Scan for the cell matching the given text and deliver its [X, Y] coordinate at center. 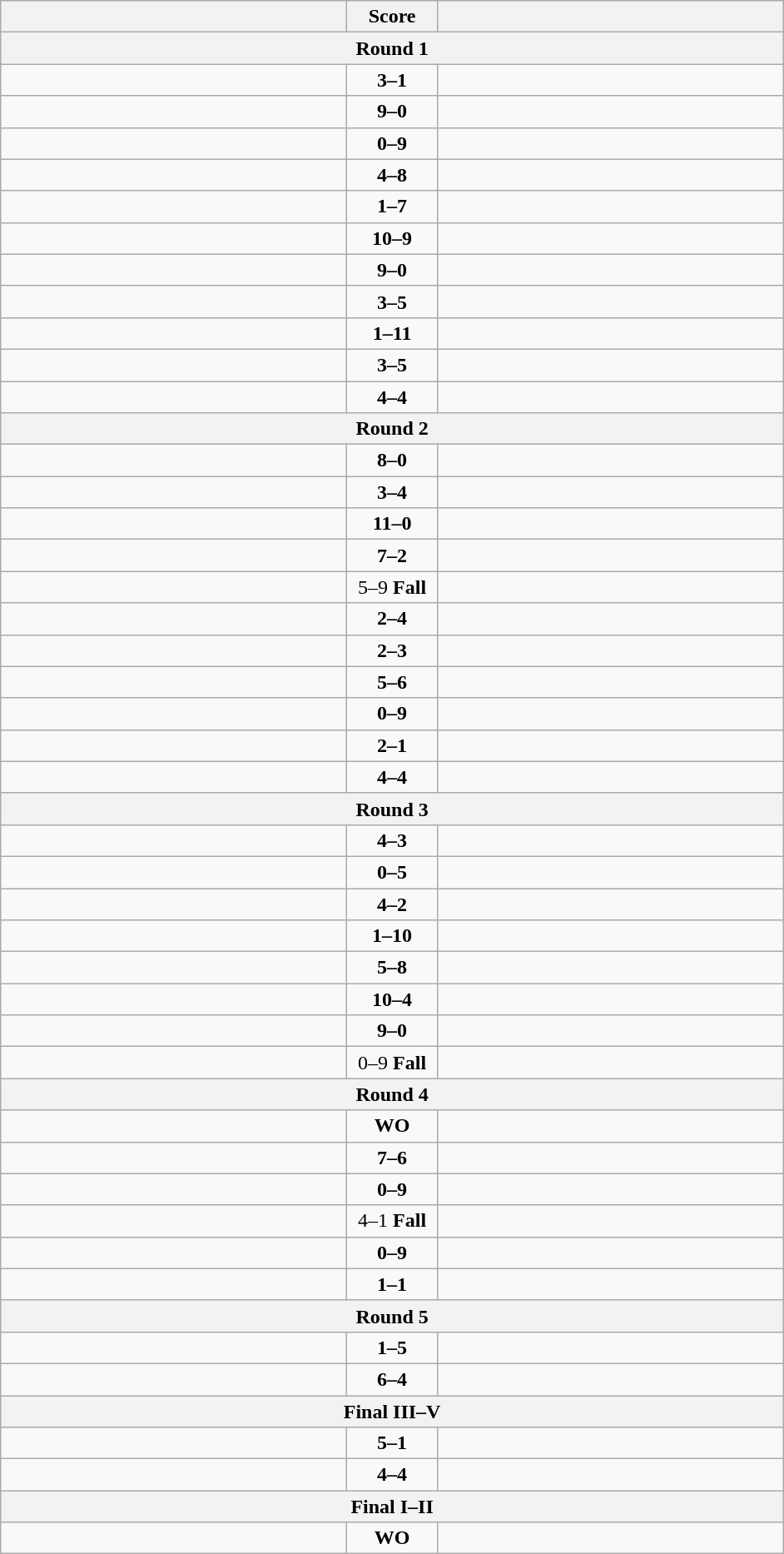
2–1 [393, 745]
8–0 [393, 461]
0–5 [393, 872]
1–1 [393, 1284]
4–3 [393, 840]
1–7 [393, 207]
Round 1 [393, 48]
Round 4 [393, 1094]
4–1 Fall [393, 1221]
Round 2 [393, 429]
7–2 [393, 555]
Final I–II [393, 1507]
2–4 [393, 619]
Final III–V [393, 1412]
1–5 [393, 1347]
1–11 [393, 333]
Score [393, 17]
6–4 [393, 1379]
3–1 [393, 80]
1–10 [393, 936]
7–6 [393, 1158]
4–8 [393, 175]
0–9 Fall [393, 1063]
3–4 [393, 492]
Round 5 [393, 1316]
2–3 [393, 650]
5–1 [393, 1443]
4–2 [393, 904]
5–8 [393, 968]
5–9 Fall [393, 587]
11–0 [393, 524]
10–4 [393, 999]
10–9 [393, 238]
Round 3 [393, 809]
5–6 [393, 682]
